Detect which cell encompasses the target text, then output its [x, y] center coordinate. 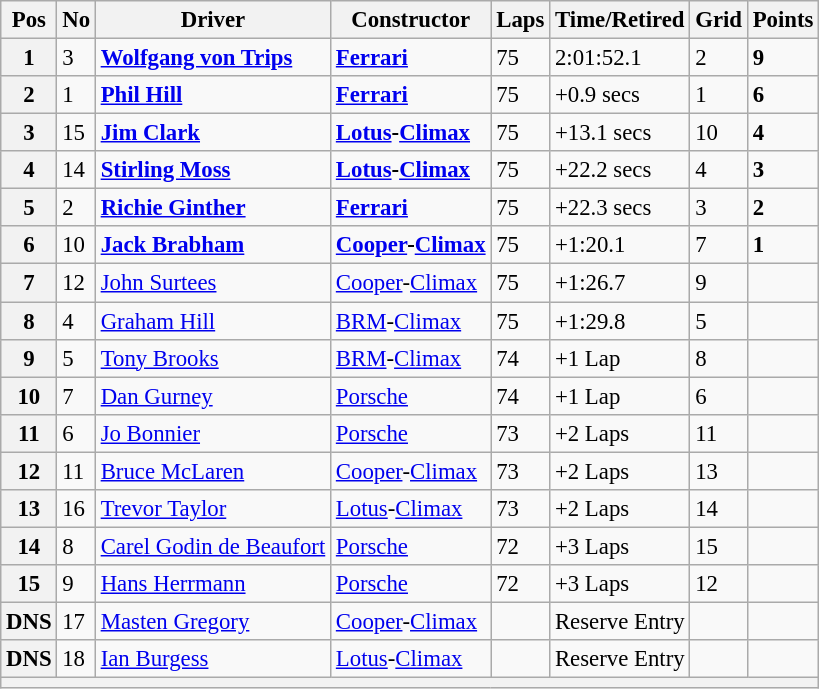
Tony Brooks [212, 358]
Stirling Moss [212, 170]
Jo Bonnier [212, 433]
Laps [520, 20]
Jack Brabham [212, 245]
+1:29.8 [620, 321]
No [76, 20]
Dan Gurney [212, 396]
Ian Burgess [212, 659]
Pos [29, 20]
Richie Ginther [212, 208]
Jim Clark [212, 133]
Points [782, 20]
+22.2 secs [620, 170]
2:01:52.1 [620, 58]
Time/Retired [620, 20]
+1:26.7 [620, 283]
Trevor Taylor [212, 509]
Masten Gregory [212, 621]
Grid [718, 20]
Graham Hill [212, 321]
+0.9 secs [620, 95]
17 [76, 621]
16 [76, 509]
Phil Hill [212, 95]
+1:20.1 [620, 245]
Hans Herrmann [212, 584]
Wolfgang von Trips [212, 58]
+22.3 secs [620, 208]
John Surtees [212, 283]
Constructor [411, 20]
Bruce McLaren [212, 471]
18 [76, 659]
Driver [212, 20]
Carel Godin de Beaufort [212, 546]
+13.1 secs [620, 133]
